Locate the cell with the specified text and output its (x, y) center coordinate. 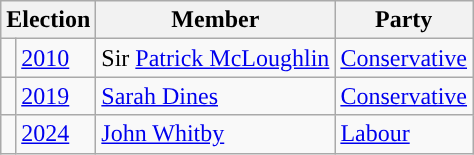
Election (48, 20)
Party (404, 20)
Sarah Dines (216, 96)
Labour (404, 134)
2024 (56, 134)
Sir Patrick McLoughlin (216, 58)
2010 (56, 58)
2019 (56, 96)
Member (216, 20)
John Whitby (216, 134)
